From the cell containing the given text, extract its center point as [X, Y] coordinate. 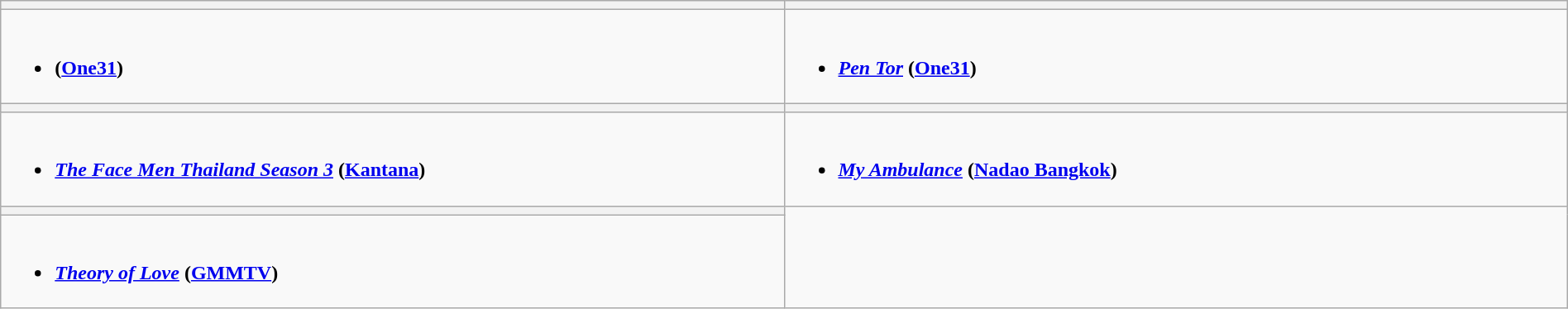
(One31) [392, 56]
Pen Tor (One31) [1176, 56]
Theory of Love (GMMTV) [392, 261]
My Ambulance (Nadao Bangkok) [1176, 159]
The Face Men Thailand Season 3 (Kantana) [392, 159]
